Return the [x, y] coordinate for the center point of the cell that contains the specified text.  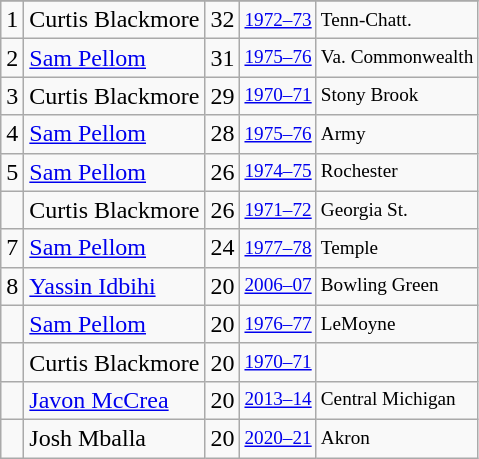
2 [12, 58]
Rochester [397, 172]
Javon McCrea [114, 400]
29 [222, 96]
2020–21 [278, 438]
2006–07 [278, 286]
1974–75 [278, 172]
1 [12, 20]
Josh Mballa [114, 438]
31 [222, 58]
Yassin Idbihi [114, 286]
1971–72 [278, 210]
Va. Commonwealth [397, 58]
24 [222, 248]
28 [222, 134]
8 [12, 286]
Stony Brook [397, 96]
2013–14 [278, 400]
32 [222, 20]
Tenn-Chatt. [397, 20]
Georgia St. [397, 210]
1977–78 [278, 248]
3 [12, 96]
Temple [397, 248]
7 [12, 248]
Central Michigan [397, 400]
5 [12, 172]
Akron [397, 438]
Bowling Green [397, 286]
4 [12, 134]
LeMoyne [397, 324]
Army [397, 134]
1972–73 [278, 20]
1976–77 [278, 324]
